Capture the cell that displays the provided text and extract its (X, Y) central coordinate. 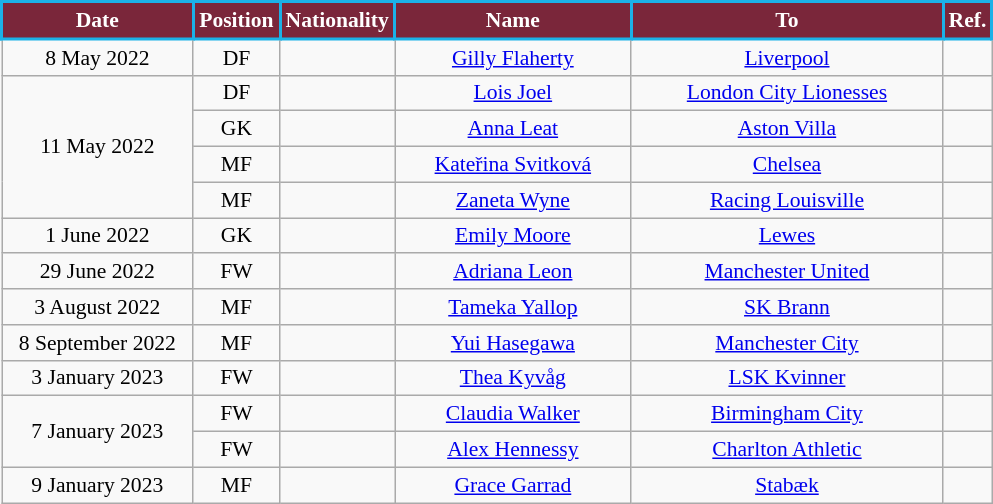
Birmingham City (787, 414)
To (787, 20)
SK Brann (787, 307)
Gilly Flaherty (514, 57)
London City Lionesses (787, 93)
11 May 2022 (98, 146)
Chelsea (787, 165)
Racing Louisville (787, 200)
Alex Hennessy (514, 450)
1 June 2022 (98, 236)
Zaneta Wyne (514, 200)
Ref. (968, 20)
Aston Villa (787, 129)
Kateřina Svitková (514, 165)
3 August 2022 (98, 307)
Anna Leat (514, 129)
7 January 2023 (98, 432)
8 September 2022 (98, 343)
Tameka Yallop (514, 307)
Stabæk (787, 485)
Manchester City (787, 343)
Name (514, 20)
Lois Joel (514, 93)
Manchester United (787, 272)
Lewes (787, 236)
Claudia Walker (514, 414)
Emily Moore (514, 236)
29 June 2022 (98, 272)
8 May 2022 (98, 57)
Charlton Athletic (787, 450)
9 January 2023 (98, 485)
Adriana Leon (514, 272)
3 January 2023 (98, 378)
Nationality (338, 20)
Yui Hasegawa (514, 343)
Grace Garrad (514, 485)
Date (98, 20)
Liverpool (787, 57)
Position (236, 20)
LSK Kvinner (787, 378)
Thea Kyvåg (514, 378)
